Extract the (x, y) coordinate from the center of the cell holding the provided text.  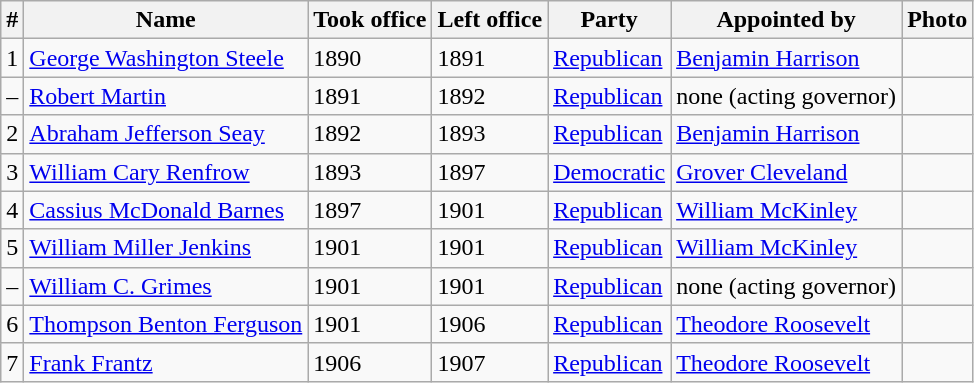
George Washington Steele (166, 58)
Abraham Jefferson Seay (166, 134)
Took office (370, 20)
Cassius McDonald Barnes (166, 210)
Thompson Benton Ferguson (166, 324)
Name (166, 20)
William Miller Jenkins (166, 248)
# (12, 20)
3 (12, 172)
Grover Cleveland (786, 172)
1890 (370, 58)
7 (12, 362)
Frank Frantz (166, 362)
5 (12, 248)
1 (12, 58)
Left office (490, 20)
4 (12, 210)
Democratic (610, 172)
William Cary Renfrow (166, 172)
Robert Martin (166, 96)
6 (12, 324)
1907 (490, 362)
Party (610, 20)
William C. Grimes (166, 286)
Photo (938, 20)
Appointed by (786, 20)
2 (12, 134)
